Search for the cell housing the specified text and yield its [x, y] center coordinate. 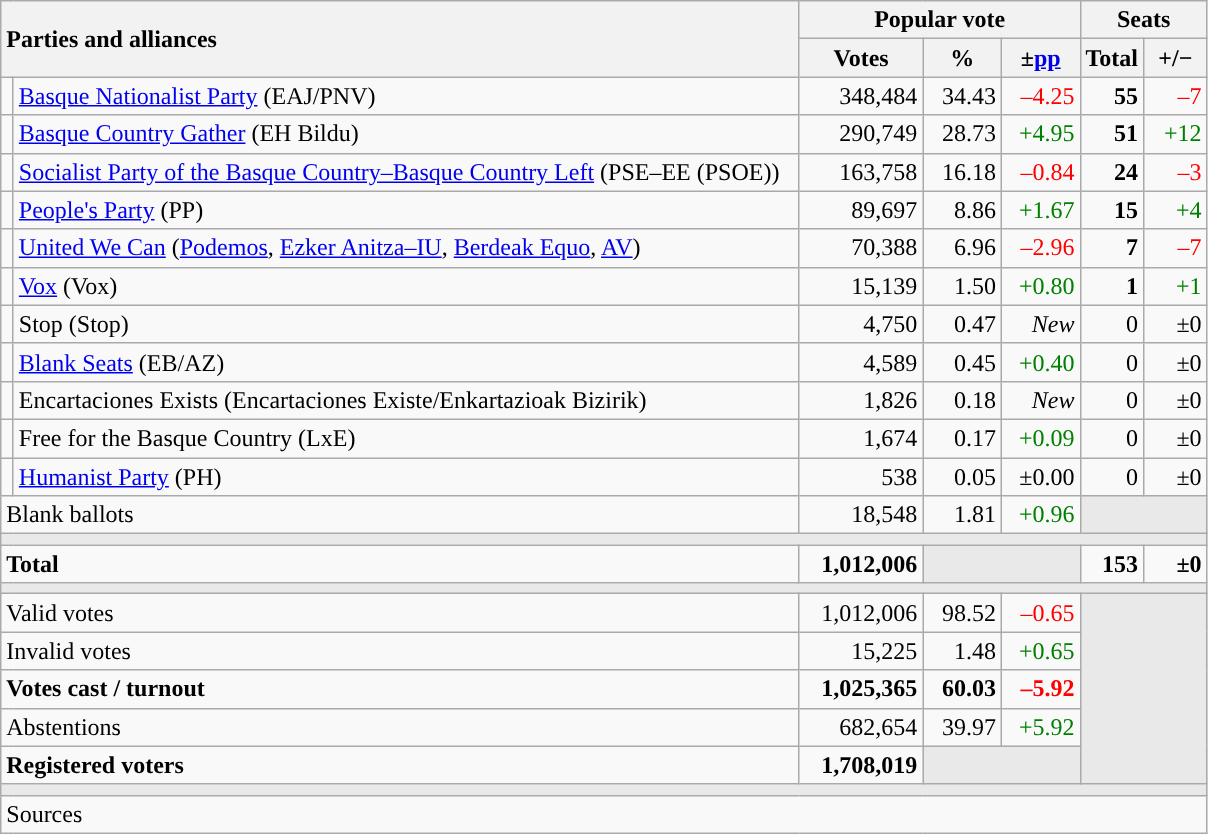
Invalid votes [400, 651]
15 [1112, 210]
Valid votes [400, 613]
18,548 [861, 515]
+0.40 [1040, 362]
+4.95 [1040, 134]
0.45 [962, 362]
+4 [1176, 210]
Popular vote [940, 20]
55 [1112, 96]
1,674 [861, 438]
–3 [1176, 172]
15,225 [861, 651]
–0.84 [1040, 172]
0.18 [962, 400]
682,654 [861, 727]
Stop (Stop) [406, 324]
16.18 [962, 172]
+0.09 [1040, 438]
1.50 [962, 286]
Basque Nationalist Party (EAJ/PNV) [406, 96]
Seats [1144, 20]
±0.00 [1040, 477]
Sources [604, 814]
1.81 [962, 515]
4,750 [861, 324]
+/− [1176, 58]
+1 [1176, 286]
60.03 [962, 689]
+0.80 [1040, 286]
+0.96 [1040, 515]
7 [1112, 248]
34.43 [962, 96]
98.52 [962, 613]
Votes [861, 58]
15,139 [861, 286]
348,484 [861, 96]
153 [1112, 564]
4,589 [861, 362]
163,758 [861, 172]
Parties and alliances [400, 39]
6.96 [962, 248]
±pp [1040, 58]
89,697 [861, 210]
Vox (Vox) [406, 286]
1.48 [962, 651]
–0.65 [1040, 613]
1 [1112, 286]
Basque Country Gather (EH Bildu) [406, 134]
+1.67 [1040, 210]
–4.25 [1040, 96]
70,388 [861, 248]
Socialist Party of the Basque Country–Basque Country Left (PSE–EE (PSOE)) [406, 172]
Registered voters [400, 765]
Votes cast / turnout [400, 689]
51 [1112, 134]
Free for the Basque Country (LxE) [406, 438]
–5.92 [1040, 689]
–2.96 [1040, 248]
People's Party (PP) [406, 210]
538 [861, 477]
+0.65 [1040, 651]
Encartaciones Exists (Encartaciones Existe/Enkartazioak Bizirik) [406, 400]
24 [1112, 172]
United We Can (Podemos, Ezker Anitza–IU, Berdeak Equo, AV) [406, 248]
+12 [1176, 134]
28.73 [962, 134]
1,025,365 [861, 689]
0.05 [962, 477]
39.97 [962, 727]
1,708,019 [861, 765]
1,826 [861, 400]
Blank Seats (EB/AZ) [406, 362]
+5.92 [1040, 727]
0.47 [962, 324]
290,749 [861, 134]
Blank ballots [400, 515]
0.17 [962, 438]
Abstentions [400, 727]
8.86 [962, 210]
% [962, 58]
Humanist Party (PH) [406, 477]
